Return (x, y) of the center of cell containing provided text 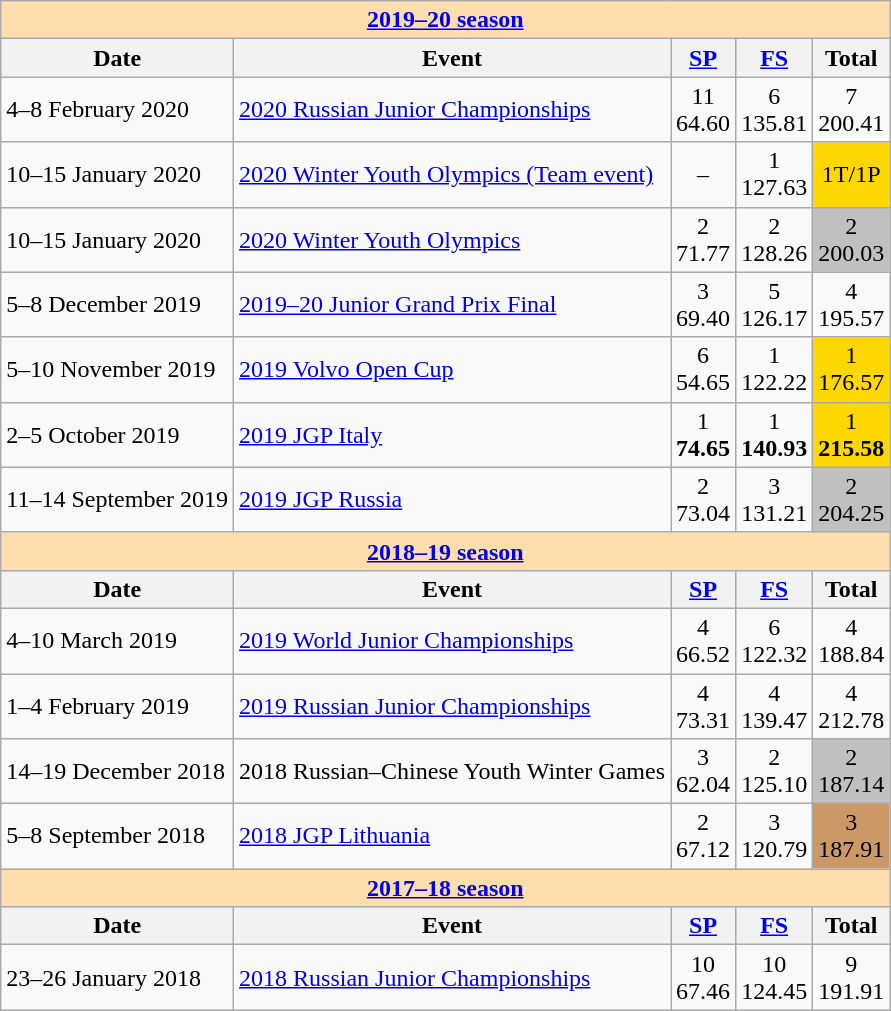
5 126.17 (774, 304)
5–8 December 2019 (118, 304)
1 127.63 (774, 174)
2019 JGP Italy (452, 434)
3 62.04 (704, 772)
4 139.47 (774, 706)
2 71.77 (704, 240)
3 187.91 (852, 836)
2020 Russian Junior Championships (452, 110)
1 74.65 (704, 434)
2020 Winter Youth Olympics (Team event) (452, 174)
23–26 January 2018 (118, 978)
1T/1P (852, 174)
4–10 March 2019 (118, 640)
9 191.91 (852, 978)
2019 Volvo Open Cup (452, 370)
2019 World Junior Championships (452, 640)
11–14 September 2019 (118, 500)
7 200.41 (852, 110)
2019 Russian Junior Championships (452, 706)
2018–19 season (446, 551)
2018 JGP Lithuania (452, 836)
3 120.79 (774, 836)
2 187.14 (852, 772)
2018 Russian–Chinese Youth Winter Games (452, 772)
2 125.10 (774, 772)
1–4 February 2019 (118, 706)
2 200.03 (852, 240)
10 67.46 (704, 978)
10 124.45 (774, 978)
4 212.78 (852, 706)
1 215.58 (852, 434)
4 188.84 (852, 640)
6 54.65 (704, 370)
2 204.25 (852, 500)
1 140.93 (774, 434)
2 128.26 (774, 240)
3 131.21 (774, 500)
6 122.32 (774, 640)
2–5 October 2019 (118, 434)
3 69.40 (704, 304)
4 66.52 (704, 640)
2 73.04 (704, 500)
4 73.31 (704, 706)
1 122.22 (774, 370)
4 195.57 (852, 304)
11 64.60 (704, 110)
2 67.12 (704, 836)
2019 JGP Russia (452, 500)
14–19 December 2018 (118, 772)
5–10 November 2019 (118, 370)
2018 Russian Junior Championships (452, 978)
2020 Winter Youth Olympics (452, 240)
5–8 September 2018 (118, 836)
6 135.81 (774, 110)
2019–20 season (446, 20)
2019–20 Junior Grand Prix Final (452, 304)
4–8 February 2020 (118, 110)
2017–18 season (446, 888)
1 176.57 (852, 370)
– (704, 174)
